Capture the cell that displays the provided text and extract its [x, y] central coordinate. 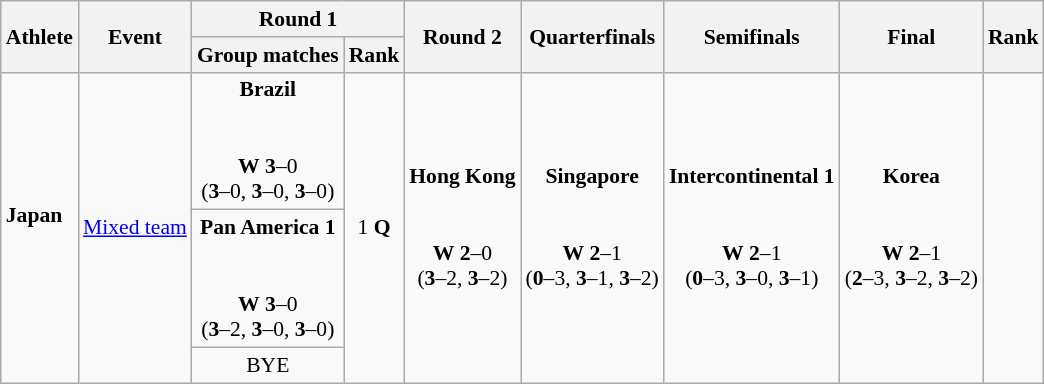
Pan America 1 W 3–0 (3–2, 3–0, 3–0) [268, 279]
Mixed team [135, 228]
Japan [40, 228]
Hong Kong W 2–0 (3–2, 3–2) [462, 228]
Singapore W 2–1 (0–3, 3–1, 3–2) [592, 228]
Quarterfinals [592, 36]
Semifinals [752, 36]
Final [912, 36]
Group matches [268, 55]
Intercontinental 1 W 2–1 (0–3, 3–0, 3–1) [752, 228]
BYE [268, 366]
Round 2 [462, 36]
1 Q [374, 228]
Event [135, 36]
Brazil W 3–0 (3–0, 3–0, 3–0) [268, 141]
Round 1 [298, 19]
Athlete [40, 36]
Korea W 2–1 (2–3, 3–2, 3–2) [912, 228]
